Locate the cell with the specified text and output its (X, Y) center coordinate. 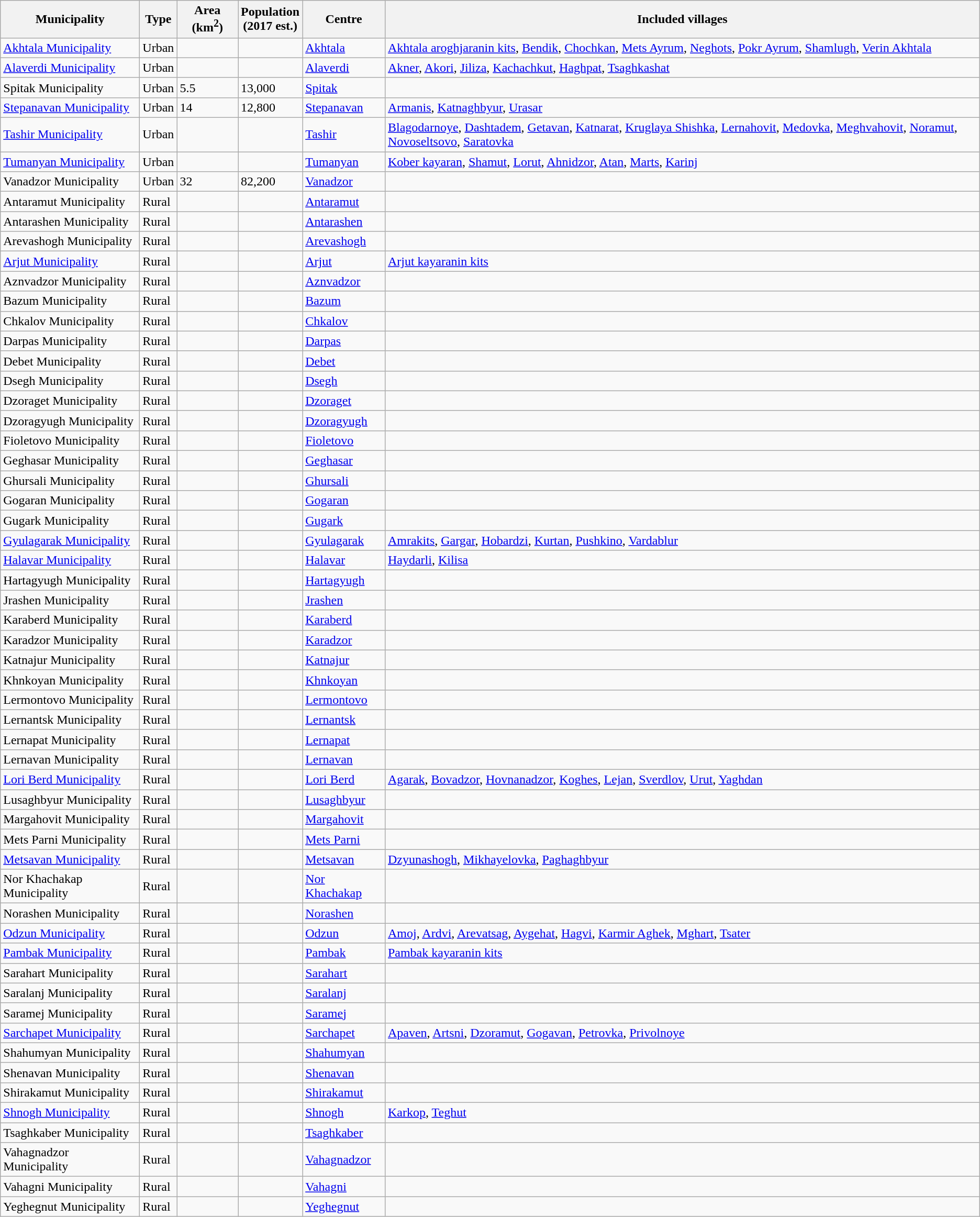
Centre (344, 19)
Darpas (344, 341)
Debet Municipality (70, 361)
Alaverdi (344, 68)
Vahagni (344, 1187)
Mets Parni (344, 839)
Saramej (344, 1013)
Lernavan (344, 759)
Apaven, Artsni, Dzoramut, Gogavan, Petrovka, Privolnoye (682, 1033)
Margahovit Municipality (70, 820)
Odzun Municipality (70, 933)
Khnkoyan (344, 680)
Gyulagarak Municipality (70, 540)
Nor Khachakap Municipality (70, 886)
Antaramut (344, 202)
Shnogh (344, 1113)
Debet (344, 361)
Hartagyugh Municipality (70, 580)
Akhtala Municipality (70, 48)
Hartagyugh (344, 580)
Antaramut Municipality (70, 202)
Aznvadzor (344, 281)
Sarahart (344, 973)
Shirakamut Municipality (70, 1092)
Lernantsk Municipality (70, 720)
Akhtala (344, 48)
Karaberd Municipality (70, 620)
Amrakits, Gargar, Hobardzi, Kurtan, Pushkino, Vardablur (682, 540)
Tumanyan Municipality (70, 162)
Gyulagarak (344, 540)
Dzoraget Municipality (70, 401)
Metsavan (344, 859)
Sarahart Municipality (70, 973)
Jrashen (344, 600)
Vanadzor (344, 182)
Shahumyan (344, 1053)
Lermontovo Municipality (70, 700)
Lernapat (344, 739)
Norashen Municipality (70, 913)
Geghasar Municipality (70, 461)
Tumanyan (344, 162)
5.5 (207, 87)
Dsegh (344, 381)
Metsavan Municipality (70, 859)
Geghasar (344, 461)
Gogaran Municipality (70, 501)
Chkalov (344, 321)
Gogaran (344, 501)
Shenavan Municipality (70, 1072)
Nor Khachakap (344, 886)
Halavar Municipality (70, 560)
Saralanj Municipality (70, 993)
Blagodarnoye, Dashtadem, Getavan, Katnarat, Kruglaya Shishka, Lernahovit, Medovka, Meghvahovit, Noramut, Novoseltsovo, Saratovka (682, 135)
Population(2017 est.) (270, 19)
Lermontovo (344, 700)
Shirakamut (344, 1092)
Arjut kayaranin kits (682, 261)
Dzoragyugh (344, 421)
Dsegh Municipality (70, 381)
Vanadzor Municipality (70, 182)
Spitak Municipality (70, 87)
Tsaghkaber Municipality (70, 1133)
Stepanavan (344, 107)
Lusaghbyur (344, 800)
Fioletovo (344, 440)
Karadzor (344, 640)
Pambak kayaranin kits (682, 953)
Bazum (344, 301)
Arjut Municipality (70, 261)
14 (207, 107)
Arevashogh (344, 241)
Jrashen Municipality (70, 600)
Dzyunashogh, Mikhayelovka, Paghaghbyur (682, 859)
Darpas Municipality (70, 341)
Norashen (344, 913)
Khnkoyan Municipality (70, 680)
Shahumyan Municipality (70, 1053)
Gugark (344, 521)
Area (km2) (207, 19)
Amoj, Ardvi, Arevatsag, Aygehat, Hagvi, Karmir Aghek, Mghart, Tsater (682, 933)
Alaverdi Municipality (70, 68)
Stepanavan Municipality (70, 107)
Tashir Municipality (70, 135)
Ghursali Municipality (70, 481)
Karkop, Teghut (682, 1113)
Vahagnadzor (344, 1159)
13,000 (270, 87)
Arjut (344, 261)
Spitak (344, 87)
Gugark Municipality (70, 521)
Mets Parni Municipality (70, 839)
Karadzor Municipality (70, 640)
Aznvadzor Municipality (70, 281)
Halavar (344, 560)
Tashir (344, 135)
Lori Berd Municipality (70, 780)
Agarak, Bovadzor, Hovnanadzor, Koghes, Lejan, Sverdlov, Urut, Yaghdan (682, 780)
Saramej Municipality (70, 1013)
12,800 (270, 107)
Lernavan Municipality (70, 759)
Katnajur (344, 660)
82,200 (270, 182)
Antarashen (344, 222)
Yeghegnut (344, 1207)
Arevashogh Municipality (70, 241)
Vahagni Municipality (70, 1187)
Pambak Municipality (70, 953)
Odzun (344, 933)
Fioletovo Municipality (70, 440)
Dzoragyugh Municipality (70, 421)
Ghursali (344, 481)
Sarchapet (344, 1033)
Akhtala aroghjaranin kits, Bendik, Chochkan, Mets Ayrum, Neghots, Pokr Ayrum, Shamlugh, Verin Akhtala (682, 48)
Included villages (682, 19)
Lernantsk (344, 720)
Haydarli, Kilisa (682, 560)
Bazum Municipality (70, 301)
Katnajur Municipality (70, 660)
Municipality (70, 19)
Lusaghbyur Municipality (70, 800)
Shenavan (344, 1072)
Chkalov Municipality (70, 321)
Antarashen Municipality (70, 222)
Type (158, 19)
Kober kayaran, Shamut, Lorut, Ahnidzor, Atan, Marts, Karinj (682, 162)
Armanis, Katnaghbyur, Urasar (682, 107)
Margahovit (344, 820)
Shnogh Municipality (70, 1113)
Vahagnadzor Municipality (70, 1159)
32 (207, 182)
Yeghegnut Municipality (70, 1207)
Pambak (344, 953)
Karaberd (344, 620)
Lori Berd (344, 780)
Akner, Akori, Jiliza, Kachachkut, Haghpat, Tsaghkashat (682, 68)
Dzoraget (344, 401)
Tsaghkaber (344, 1133)
Lernapat Municipality (70, 739)
Saralanj (344, 993)
Sarchapet Municipality (70, 1033)
